Return (X, Y) of the center of cell containing provided text 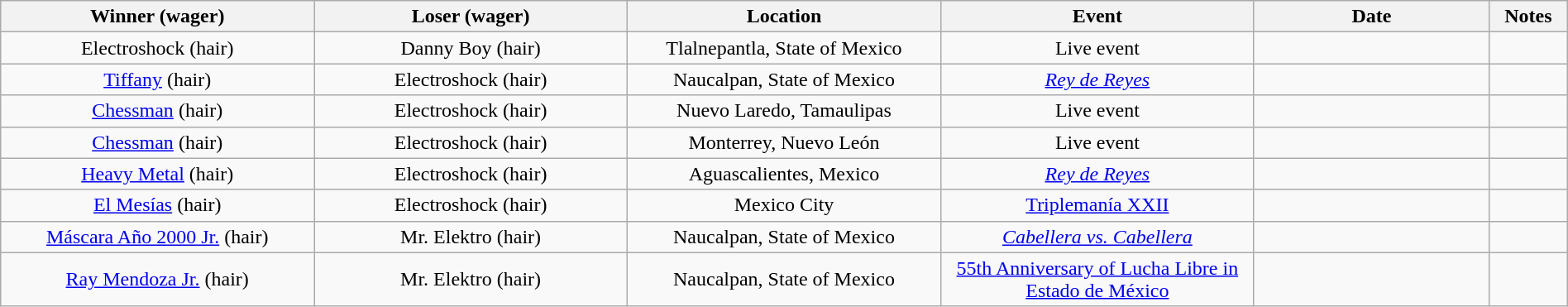
55th Anniversary of Lucha Libre in Estado de México (1097, 280)
Date (1371, 17)
Nuevo Laredo, Tamaulipas (784, 111)
Aguascalientes, Mexico (784, 174)
Notes (1528, 17)
Loser (wager) (471, 17)
Location (784, 17)
Tlalnepantla, State of Mexico (784, 48)
Danny Boy (hair) (471, 48)
Triplemanía XXII (1097, 205)
Winner (wager) (157, 17)
El Mesías (hair) (157, 205)
Cabellera vs. Cabellera (1097, 237)
Heavy Metal (hair) (157, 174)
Monterrey, Nuevo León (784, 142)
Tiffany (hair) (157, 79)
Event (1097, 17)
Ray Mendoza Jr. (hair) (157, 280)
Máscara Año 2000 Jr. (hair) (157, 237)
Mexico City (784, 205)
